Determine the [X, Y] coordinate at the center of the cell enclosing the given text.  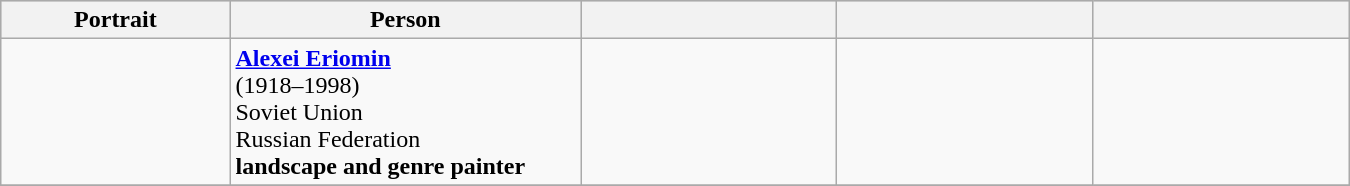
Alexei Eriomin (1918–1998)Soviet UnionRussian Federationlandscape and genre painter [406, 112]
Portrait [116, 20]
Person [406, 20]
